Find where the given text appears and provide that cell's center as [x, y] coordinate. 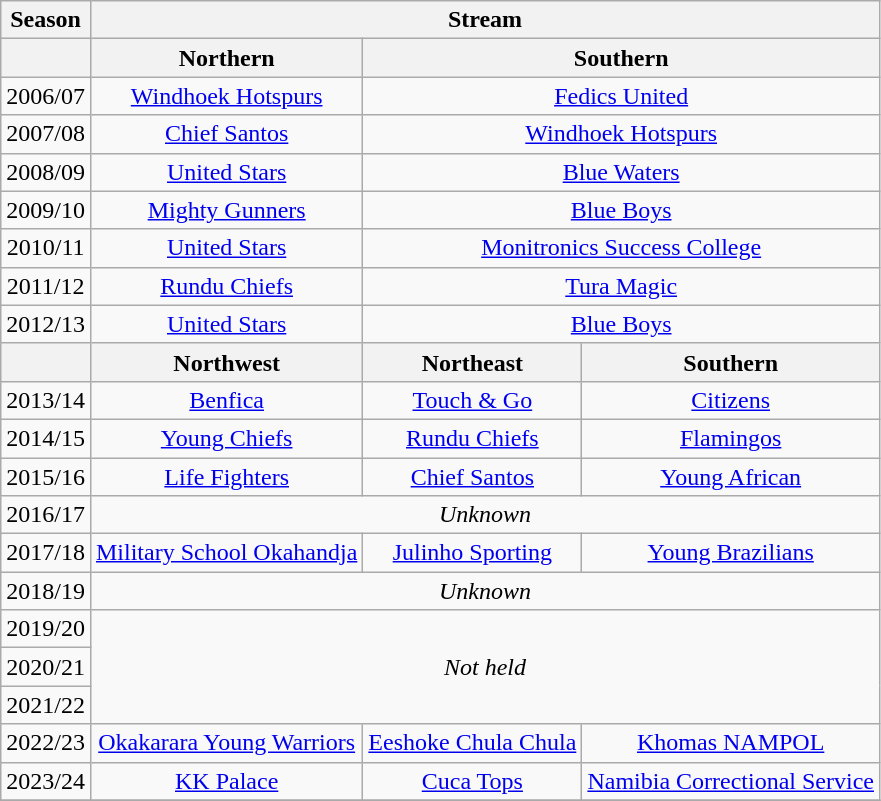
2020/21 [46, 667]
Young Brazilians [731, 553]
Northern [226, 58]
2009/10 [46, 210]
2011/12 [46, 286]
Benfica [226, 400]
2010/11 [46, 248]
Khomas NAMPOL [731, 743]
2023/24 [46, 781]
2016/17 [46, 515]
Eeshoke Chula Chula [472, 743]
Julinho Sporting [472, 553]
2007/08 [46, 134]
2008/09 [46, 172]
Citizens [731, 400]
2022/23 [46, 743]
2017/18 [46, 553]
Northeast [472, 362]
Northwest [226, 362]
Blue Waters [622, 172]
Monitronics Success College [622, 248]
2015/16 [46, 477]
Stream [484, 20]
Life Fighters [226, 477]
2021/22 [46, 705]
2013/14 [46, 400]
Namibia Correctional Service [731, 781]
2018/19 [46, 591]
2019/20 [46, 629]
Flamingos [731, 438]
Young African [731, 477]
2006/07 [46, 96]
Military School Okahandja [226, 553]
Okakarara Young Warriors [226, 743]
Touch & Go [472, 400]
Season [46, 20]
2012/13 [46, 324]
Young Chiefs [226, 438]
Tura Magic [622, 286]
2014/15 [46, 438]
Not held [484, 667]
KK Palace [226, 781]
Mighty Gunners [226, 210]
Cuca Tops [472, 781]
Fedics United [622, 96]
